Identify which cell holds the provided text, then report its [X, Y] central coordinate. 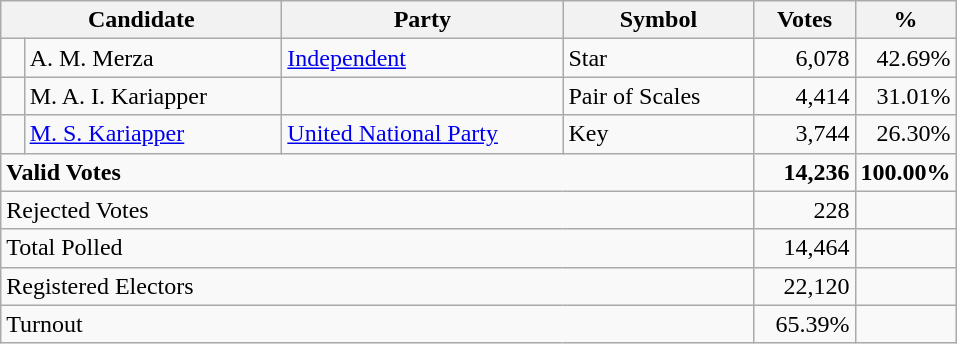
Rejected Votes [378, 210]
228 [804, 210]
22,120 [804, 286]
A. M. Merza [153, 58]
26.30% [906, 134]
14,236 [804, 172]
14,464 [804, 248]
3,744 [804, 134]
31.01% [906, 96]
6,078 [804, 58]
M. S. Kariapper [153, 134]
United National Party [422, 134]
Party [422, 20]
Candidate [142, 20]
Symbol [658, 20]
42.69% [906, 58]
Independent [422, 58]
Star [658, 58]
65.39% [804, 324]
Registered Electors [378, 286]
Valid Votes [378, 172]
Pair of Scales [658, 96]
% [906, 20]
Key [658, 134]
4,414 [804, 96]
100.00% [906, 172]
Turnout [378, 324]
Votes [804, 20]
Total Polled [378, 248]
M. A. I. Kariapper [153, 96]
